Return [X, Y] of the center of cell containing provided text 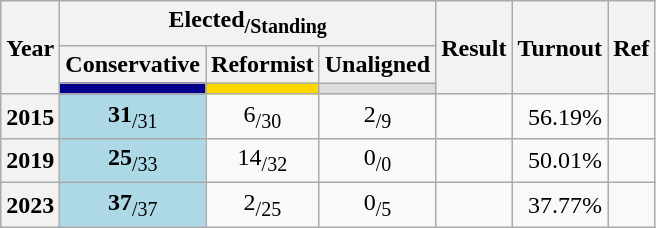
37/37 [133, 205]
14/32 [263, 161]
Turnout [560, 48]
56.19% [560, 116]
2019 [30, 161]
25/33 [133, 161]
Year [30, 48]
6/30 [263, 116]
Result [474, 48]
31/31 [133, 116]
2015 [30, 116]
0/0 [377, 161]
Reformist [263, 64]
2/25 [263, 205]
2023 [30, 205]
Conservative [133, 64]
0/5 [377, 205]
50.01% [560, 161]
2/9 [377, 116]
Ref [632, 48]
Unaligned [377, 64]
Elected/Standing [248, 23]
37.77% [560, 205]
